Capture the cell that displays the provided text and extract its [X, Y] central coordinate. 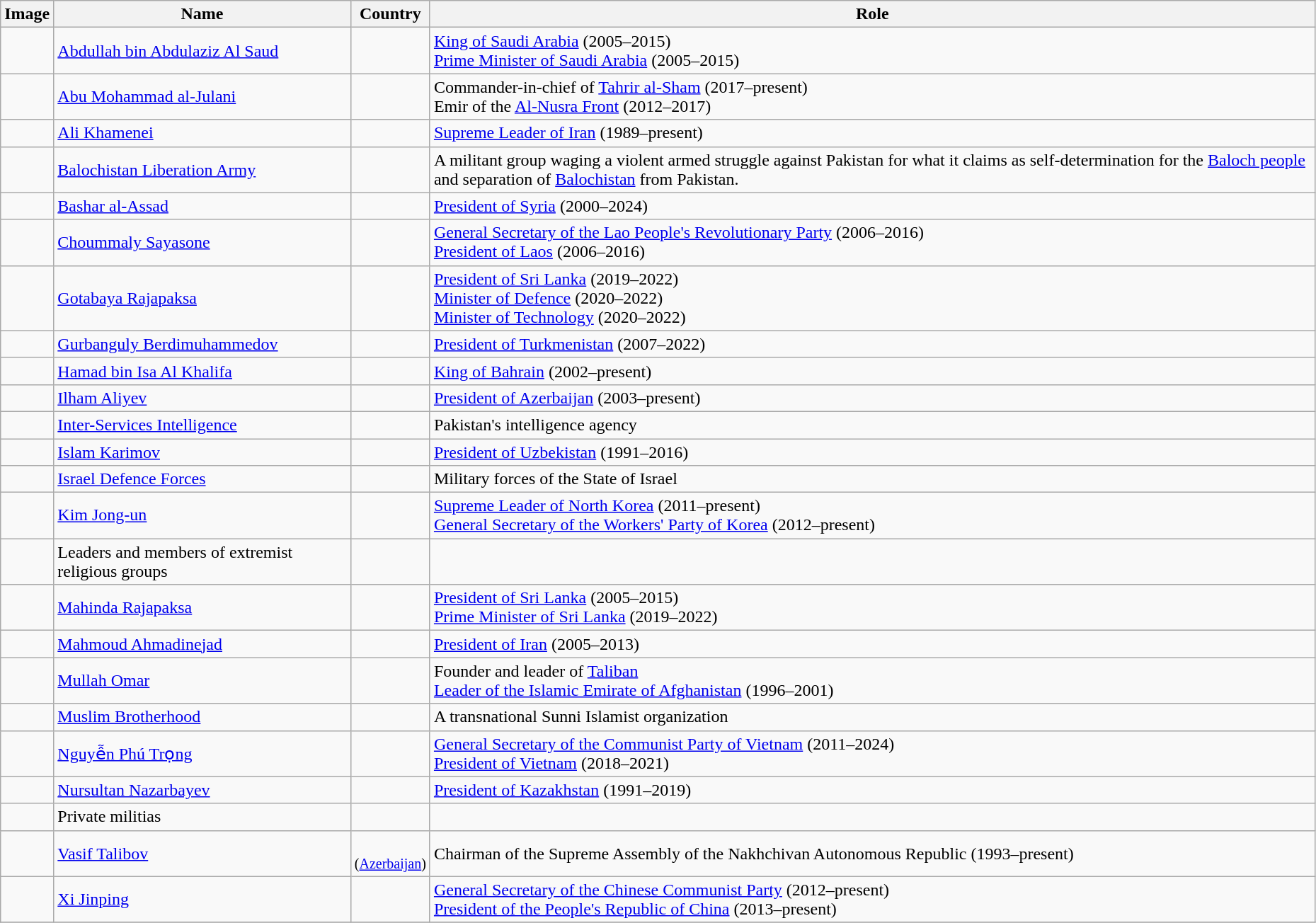
Nguyễn Phú Trọng [202, 753]
President of Sri Lanka (2005–2015)Prime Minister of Sri Lanka (2019–2022) [872, 607]
Mullah Omar [202, 681]
Leaders and members of extremist religious groups [202, 562]
Muslim Brotherhood [202, 717]
Nursultan Nazarbayev [202, 790]
A transnational Sunni Islamist organization [872, 717]
Hamad bin Isa Al Khalifa [202, 371]
Commander-in-chief of Tahrir al-Sham (2017–present)Emir of the Al-Nusra Front (2012–2017) [872, 96]
Islam Karimov [202, 452]
Abdullah bin Abdulaziz Al Saud [202, 51]
President of Kazakhstan (1991–2019) [872, 790]
Private militias [202, 817]
Choummaly Sayasone [202, 242]
Role [872, 14]
President of Azerbaijan (2003–present) [872, 398]
Name [202, 14]
President of Turkmenistan (2007–2022) [872, 344]
Abu Mohammad al-Julani [202, 96]
Supreme Leader of Iran (1989–present) [872, 133]
Image [27, 14]
King of Saudi Arabia (2005–2015)Prime Minister of Saudi Arabia (2005–2015) [872, 51]
(Azerbaijan) [390, 854]
Inter-Services Intelligence [202, 425]
Chairman of the Supreme Assembly of the Nakhchivan Autonomous Republic (1993–present) [872, 854]
Ilham Aliyev [202, 398]
Pakistan's intelligence agency [872, 425]
Country [390, 14]
General Secretary of the Lao People's Revolutionary Party (2006–2016)President of Laos (2006–2016) [872, 242]
Military forces of the State of Israel [872, 479]
President of Uzbekistan (1991–2016) [872, 452]
Bashar al-Assad [202, 206]
Mahmoud Ahmadinejad [202, 644]
Supreme Leader of North Korea (2011–present)General Secretary of the Workers' Party of Korea (2012–present) [872, 515]
Israel Defence Forces [202, 479]
Ali Khamenei [202, 133]
Gurbanguly Berdimuhammedov [202, 344]
President of Iran (2005–2013) [872, 644]
King of Bahrain (2002–present) [872, 371]
President of Sri Lanka (2019–2022)Minister of Defence (2020–2022)Minister of Technology (2020–2022) [872, 298]
General Secretary of the Chinese Communist Party (2012–present)President of the People's Republic of China (2013–present) [872, 899]
General Secretary of the Communist Party of Vietnam (2011–2024)President of Vietnam (2018–2021) [872, 753]
Balochistan Liberation Army [202, 170]
Xi Jinping [202, 899]
Kim Jong-un [202, 515]
President of Syria (2000–2024) [872, 206]
Vasif Talibov [202, 854]
Mahinda Rajapaksa [202, 607]
Gotabaya Rajapaksa [202, 298]
Founder and leader of TalibanLeader of the Islamic Emirate of Afghanistan (1996–2001) [872, 681]
